Capture the cell that displays the provided text and extract its (X, Y) central coordinate. 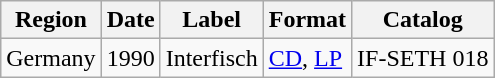
Interfisch (212, 58)
Germany (51, 58)
Format (307, 20)
Region (51, 20)
CD, LP (307, 58)
1990 (130, 58)
Catalog (423, 20)
Label (212, 20)
Date (130, 20)
IF-SETH 018 (423, 58)
